Scan for the cell matching the given text and deliver its [x, y] coordinate at center. 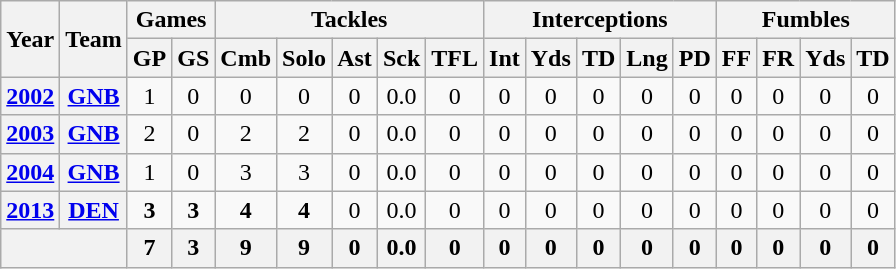
FR [778, 58]
Ast [355, 58]
2002 [30, 96]
2003 [30, 134]
Tackles [350, 20]
Team [94, 39]
Int [505, 58]
Sck [401, 58]
GP [149, 58]
GS [194, 58]
2004 [30, 172]
Fumbles [806, 20]
TFL [455, 58]
Cmb [246, 58]
DEN [94, 210]
2013 [30, 210]
Solo [304, 58]
Interceptions [600, 20]
Year [30, 39]
7 [149, 248]
Lng [647, 58]
FF [736, 58]
PD [694, 58]
Games [170, 20]
